Locate the cell with the specified text and output its (x, y) center coordinate. 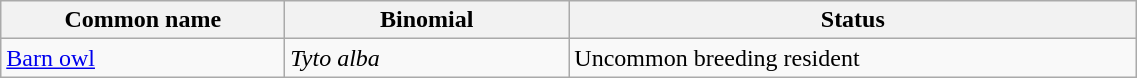
Barn owl (143, 58)
Tyto alba (427, 58)
Common name (143, 20)
Status (853, 20)
Uncommon breeding resident (853, 58)
Binomial (427, 20)
